Locate the cell with the specified text and output its [x, y] center coordinate. 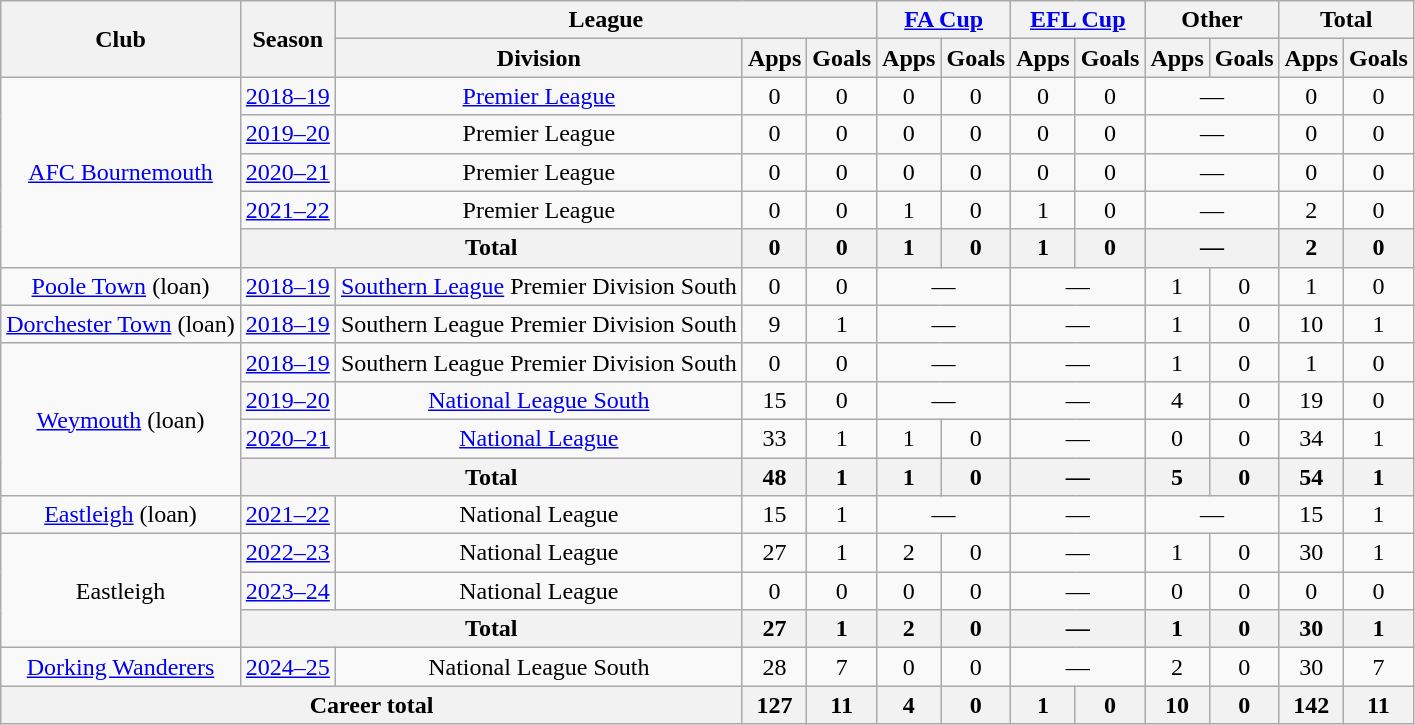
Division [538, 58]
19 [1311, 400]
54 [1311, 477]
Season [288, 39]
9 [774, 324]
Dorchester Town (loan) [121, 324]
AFC Bournemouth [121, 172]
Eastleigh (loan) [121, 515]
2024–25 [288, 667]
34 [1311, 438]
5 [1177, 477]
Dorking Wanderers [121, 667]
League [606, 20]
2022–23 [288, 553]
33 [774, 438]
EFL Cup [1078, 20]
Club [121, 39]
48 [774, 477]
FA Cup [944, 20]
Career total [372, 705]
Poole Town (loan) [121, 286]
Weymouth (loan) [121, 419]
Eastleigh [121, 591]
127 [774, 705]
142 [1311, 705]
28 [774, 667]
2023–24 [288, 591]
Other [1212, 20]
